Locate the cell with the specified text and output its (X, Y) center coordinate. 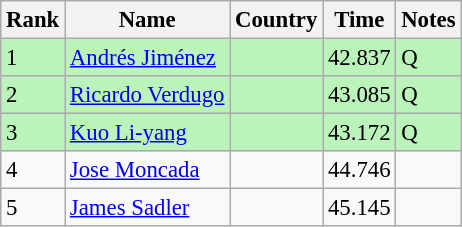
5 (33, 208)
Notes (428, 20)
43.172 (360, 133)
4 (33, 170)
2 (33, 95)
Kuo Li-yang (148, 133)
Andrés Jiménez (148, 58)
Jose Moncada (148, 170)
42.837 (360, 58)
James Sadler (148, 208)
Ricardo Verdugo (148, 95)
45.145 (360, 208)
Country (276, 20)
Time (360, 20)
44.746 (360, 170)
Rank (33, 20)
43.085 (360, 95)
3 (33, 133)
Name (148, 20)
1 (33, 58)
